Return the (X, Y) coordinate for the center point of the cell that contains the specified text.  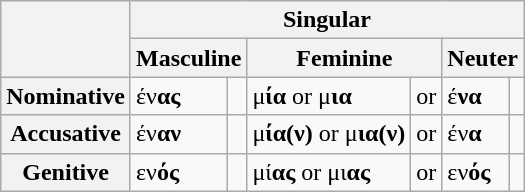
Accusative (66, 134)
έναν (178, 134)
μία or μια (329, 96)
μίας or μιας (329, 172)
μία(ν) or μια(ν) (329, 134)
Masculine (188, 58)
Genitive (66, 172)
Neuter (483, 58)
Singular (326, 20)
Nominative (66, 96)
Feminine (344, 58)
ένας (178, 96)
